Determine the (X, Y) coordinate at the center of the cell enclosing the given text.  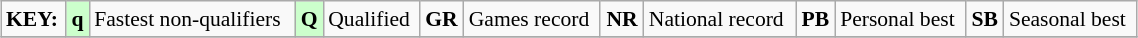
Games record (532, 19)
PB (816, 19)
NR (622, 19)
National record (720, 19)
Q (309, 19)
KEY: (34, 19)
Qualified (371, 19)
SB (985, 19)
Seasonal best (1070, 19)
q (78, 19)
GR (442, 19)
Personal best (900, 19)
Fastest non-qualifiers (192, 19)
